Find where the given text appears and provide that cell's center as (x, y) coordinate. 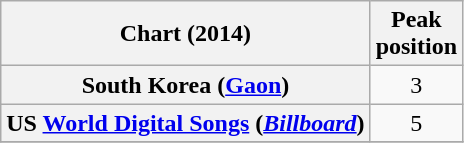
US World Digital Songs (Billboard) (186, 123)
5 (416, 123)
South Korea (Gaon) (186, 85)
3 (416, 85)
Peakposition (416, 34)
Chart (2014) (186, 34)
